Return the [x, y] coordinate for the center point of the cell that contains the specified text.  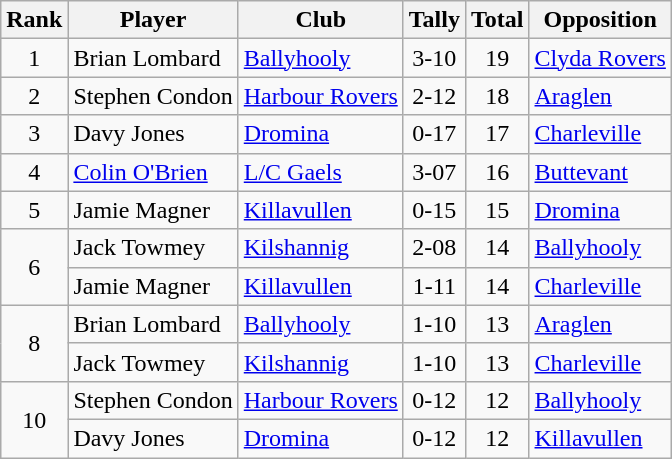
2-12 [434, 96]
0-15 [434, 210]
1-11 [434, 286]
3 [34, 134]
6 [34, 267]
Total [497, 20]
8 [34, 343]
3-07 [434, 172]
5 [34, 210]
17 [497, 134]
Colin O'Brien [153, 172]
4 [34, 172]
Tally [434, 20]
2-08 [434, 248]
Clyda Rovers [600, 58]
3-10 [434, 58]
15 [497, 210]
18 [497, 96]
Club [320, 20]
Player [153, 20]
19 [497, 58]
Opposition [600, 20]
10 [34, 419]
Buttevant [600, 172]
1 [34, 58]
Rank [34, 20]
0-17 [434, 134]
2 [34, 96]
16 [497, 172]
L/C Gaels [320, 172]
